For the text-containing cell, return its midpoint in [X, Y] coordinate format. 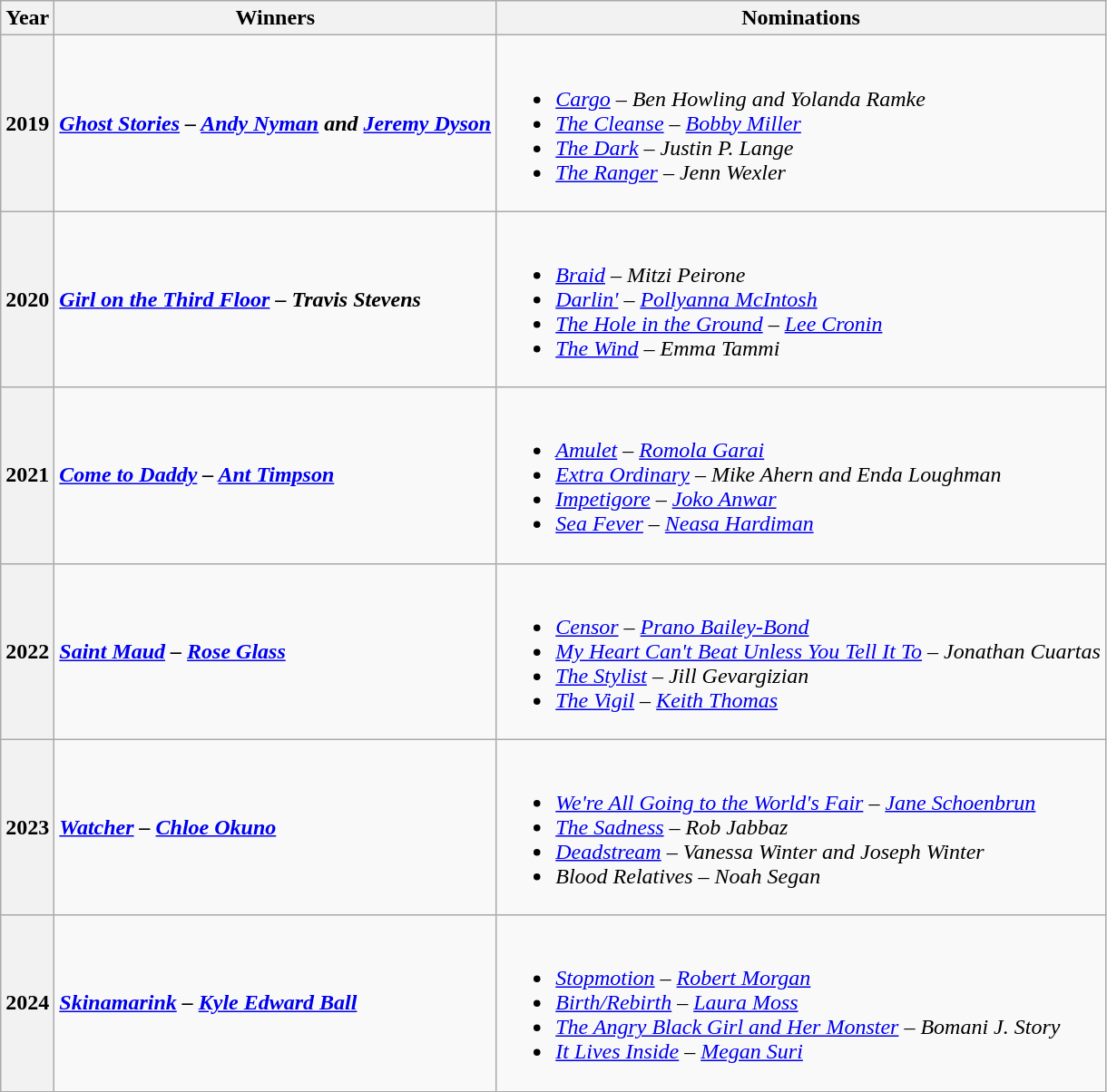
Nominations [801, 18]
Year [27, 18]
Stopmotion – Robert MorganBirth/Rebirth – Laura MossThe Angry Black Girl and Her Monster – Bomani J. StoryIt Lives Inside – Megan Suri [801, 1003]
Saint Maud – Rose Glass [276, 651]
Come to Daddy – Ant Timpson [276, 475]
Amulet – Romola GaraiExtra Ordinary – Mike Ahern and Enda LoughmanImpetigore – Joko AnwarSea Fever – Neasa Hardiman [801, 475]
Girl on the Third Floor – Travis Stevens [276, 299]
2021 [27, 475]
2022 [27, 651]
2019 [27, 123]
Cargo – Ben Howling and Yolanda RamkeThe Cleanse – Bobby MillerThe Dark – Justin P. LangeThe Ranger – Jenn Wexler [801, 123]
Braid – Mitzi PeironeDarlin' – Pollyanna McIntoshThe Hole in the Ground – Lee CroninThe Wind – Emma Tammi [801, 299]
Censor – Prano Bailey-BondMy Heart Can't Beat Unless You Tell It To – Jonathan CuartasThe Stylist – Jill GevargizianThe Vigil – Keith Thomas [801, 651]
Watcher – Chloe Okuno [276, 827]
Ghost Stories – Andy Nyman and Jeremy Dyson [276, 123]
2023 [27, 827]
2024 [27, 1003]
Skinamarink – Kyle Edward Ball [276, 1003]
Winners [276, 18]
2020 [27, 299]
